Locate the cell with the specified text and output its [X, Y] center coordinate. 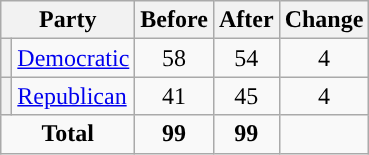
Party [68, 20]
41 [174, 96]
After [246, 20]
Total [68, 134]
54 [246, 58]
Change [324, 20]
45 [246, 96]
Before [174, 20]
Republican [74, 96]
Democratic [74, 58]
58 [174, 58]
